Search for the cell housing the specified text and yield its (x, y) center coordinate. 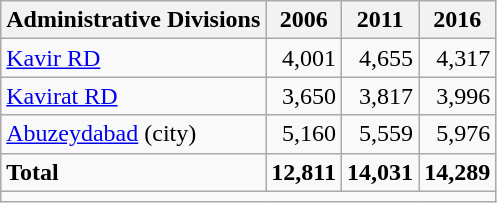
5,160 (304, 134)
4,655 (380, 58)
14,031 (380, 172)
Total (134, 172)
3,817 (380, 96)
2011 (380, 20)
3,996 (458, 96)
Kavir RD (134, 58)
Kavirat RD (134, 96)
Administrative Divisions (134, 20)
3,650 (304, 96)
14,289 (458, 172)
4,317 (458, 58)
4,001 (304, 58)
2006 (304, 20)
5,976 (458, 134)
2016 (458, 20)
Abuzeydabad (city) (134, 134)
12,811 (304, 172)
5,559 (380, 134)
